Provide the [X, Y] coordinate of the cell's center where the given text is located.  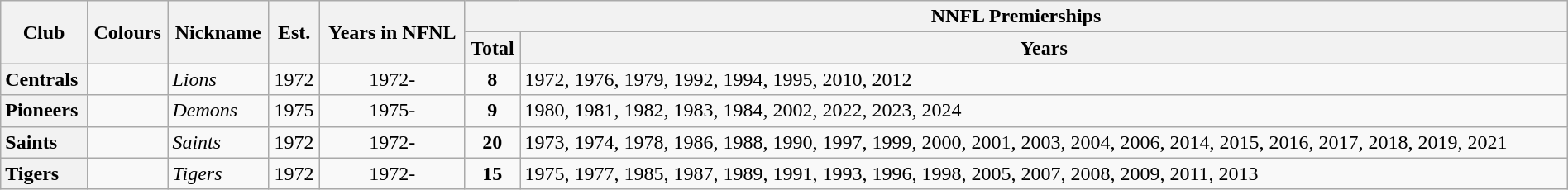
Pioneers [45, 111]
Years [1044, 48]
NNFL Premierships [1016, 17]
1975, 1977, 1985, 1987, 1989, 1991, 1993, 1996, 1998, 2005, 2007, 2008, 2009, 2011, 2013 [1044, 173]
Club [45, 32]
Colours [127, 32]
15 [493, 173]
1972, 1976, 1979, 1992, 1994, 1995, 2010, 2012 [1044, 79]
1973, 1974, 1978, 1986, 1988, 1990, 1997, 1999, 2000, 2001, 2003, 2004, 2006, 2014, 2015, 2016, 2017, 2018, 2019, 2021 [1044, 142]
Est. [294, 32]
1975 [294, 111]
9 [493, 111]
Centrals [45, 79]
8 [493, 79]
Nickname [218, 32]
20 [493, 142]
Lions [218, 79]
1975- [392, 111]
Demons [218, 111]
Total [493, 48]
Years in NFNL [392, 32]
1980, 1981, 1982, 1983, 1984, 2002, 2022, 2023, 2024 [1044, 111]
